Capture the cell that displays the provided text and extract its [x, y] central coordinate. 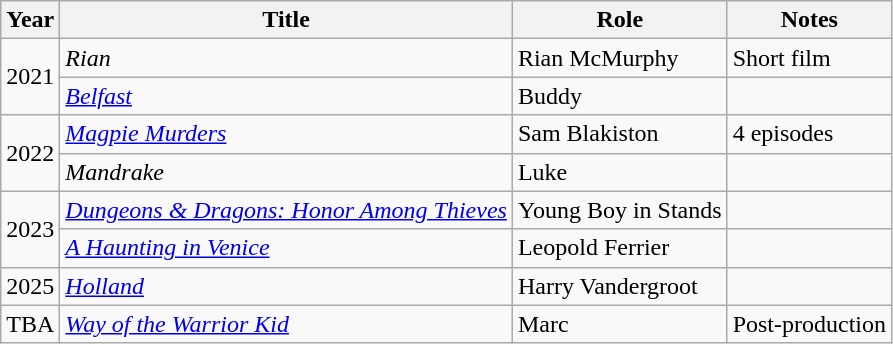
2022 [30, 153]
4 episodes [809, 134]
2021 [30, 77]
TBA [30, 324]
Rian McMurphy [620, 58]
Rian [286, 58]
Role [620, 20]
Post-production [809, 324]
Mandrake [286, 172]
Short film [809, 58]
Harry Vandergroot [620, 286]
Notes [809, 20]
Way of the Warrior Kid [286, 324]
Title [286, 20]
Magpie Murders [286, 134]
Buddy [620, 96]
Belfast [286, 96]
A Haunting in Venice [286, 248]
Luke [620, 172]
2023 [30, 229]
Leopold Ferrier [620, 248]
Sam Blakiston [620, 134]
Year [30, 20]
Dungeons & Dragons: Honor Among Thieves [286, 210]
Young Boy in Stands [620, 210]
Holland [286, 286]
2025 [30, 286]
Marc [620, 324]
